Identify which cell holds the provided text, then report its (x, y) central coordinate. 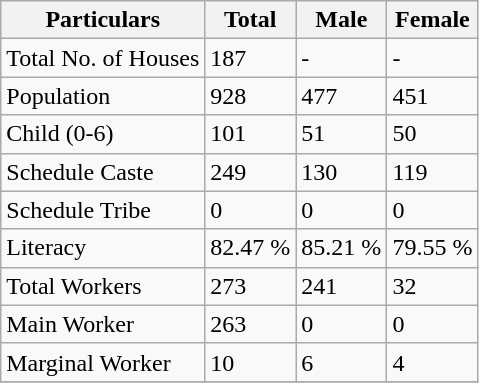
6 (342, 362)
51 (342, 134)
477 (342, 96)
Marginal Worker (103, 362)
928 (250, 96)
249 (250, 172)
119 (432, 172)
Female (432, 20)
82.47 % (250, 248)
32 (432, 286)
Schedule Tribe (103, 210)
4 (432, 362)
451 (432, 96)
241 (342, 286)
Literacy (103, 248)
Child (0-6) (103, 134)
10 (250, 362)
Particulars (103, 20)
85.21 % (342, 248)
Total Workers (103, 286)
273 (250, 286)
79.55 % (432, 248)
Total (250, 20)
Main Worker (103, 324)
50 (432, 134)
187 (250, 58)
Population (103, 96)
Male (342, 20)
Schedule Caste (103, 172)
101 (250, 134)
Total No. of Houses (103, 58)
263 (250, 324)
130 (342, 172)
